Search for the cell housing the specified text and yield its (X, Y) center coordinate. 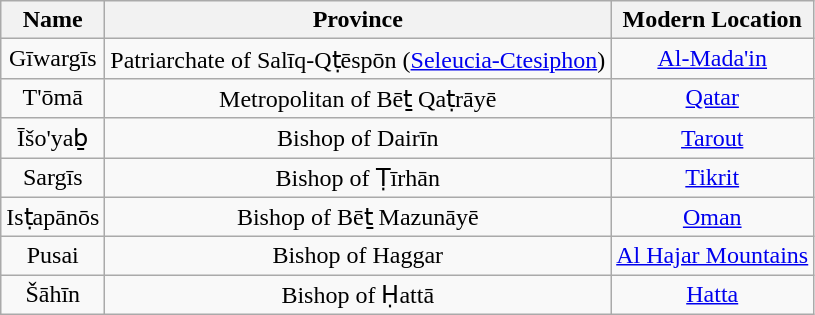
Oman (712, 217)
Īšo'yaḇ (53, 138)
Tikrit (712, 178)
Al Hajar Mountains (712, 256)
Tarout (712, 138)
Bishop of Bēṯ Mazunāyē (358, 217)
Modern Location (712, 20)
Province (358, 20)
Metropolitan of Bēṯ Qaṭrāyē (358, 98)
Patriarchate of Salīq-Qṭēspōn (Seleucia-Ctesiphon) (358, 59)
Pusai (53, 256)
Isṭapānōs (53, 217)
Gīwargīs (53, 59)
Bishop of Ḥattā (358, 295)
Bishop of Dairīn (358, 138)
Hatta (712, 295)
Bishop of Haggar (358, 256)
T'ōmā (53, 98)
Al-Mada'in (712, 59)
Name (53, 20)
Šāhīn (53, 295)
Qatar (712, 98)
Sargīs (53, 178)
Bishop of Ṭīrhān (358, 178)
